Return [x, y] of the center of cell containing provided text 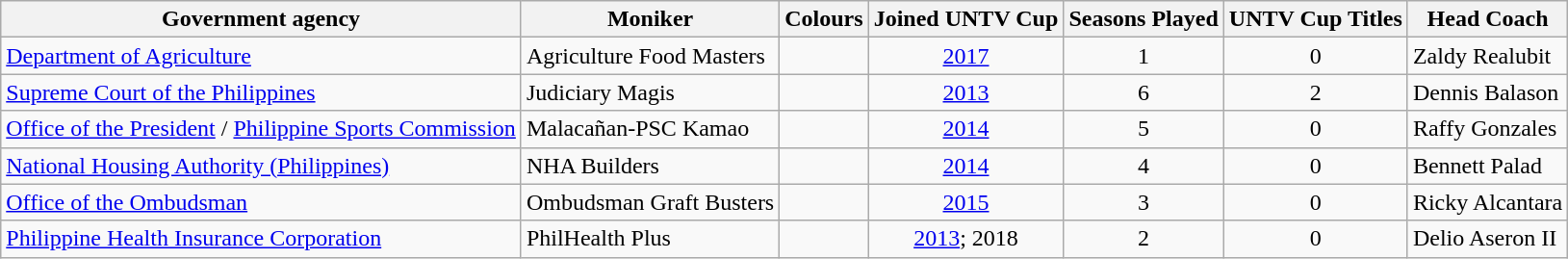
Dennis Balason [1487, 92]
Government agency [262, 19]
Colours [824, 19]
Supreme Court of the Philippines [262, 92]
Bennett Palad [1487, 166]
Philippine Health Insurance Corporation [262, 239]
Malacañan-PSC Kamao [650, 129]
Moniker [650, 19]
Ombudsman Graft Busters [650, 202]
Delio Aseron II [1487, 239]
Raffy Gonzales [1487, 129]
4 [1144, 166]
Judiciary Magis [650, 92]
Office of the President / Philippine Sports Commission [262, 129]
Head Coach [1487, 19]
PhilHealth Plus [650, 239]
2017 [966, 56]
2013 [966, 92]
Zaldy Realubit [1487, 56]
3 [1144, 202]
UNTV Cup Titles [1315, 19]
Ricky Alcantara [1487, 202]
Office of the Ombudsman [262, 202]
5 [1144, 129]
National Housing Authority (Philippines) [262, 166]
Department of Agriculture [262, 56]
NHA Builders [650, 166]
2013; 2018 [966, 239]
2015 [966, 202]
Agriculture Food Masters [650, 56]
1 [1144, 56]
Seasons Played [1144, 19]
6 [1144, 92]
Joined UNTV Cup [966, 19]
